Provide the (X, Y) coordinate of the cell's center where the given text is located.  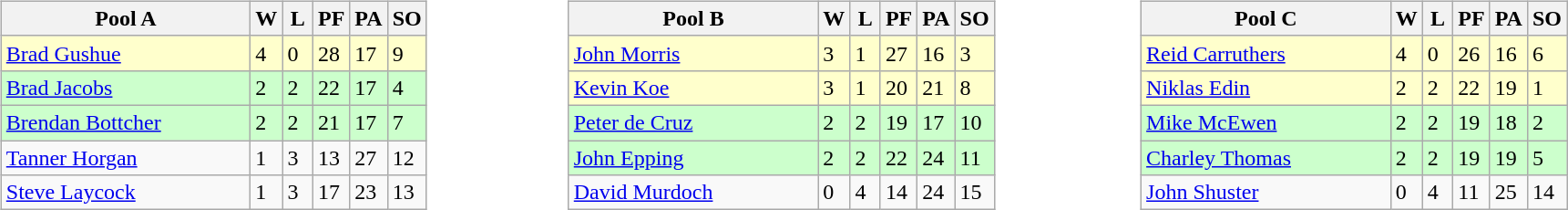
Pool A (126, 18)
Steve Laycock (126, 193)
Niklas Edin (1266, 88)
7 (406, 122)
Brad Gushue (126, 53)
Kevin Koe (693, 88)
Peter de Cruz (693, 122)
28 (331, 53)
20 (898, 88)
23 (368, 193)
David Murdoch (693, 193)
Pool C (1266, 18)
9 (406, 53)
25 (1509, 193)
26 (1471, 53)
18 (1509, 122)
Brendan Bottcher (126, 122)
10 (975, 122)
Reid Carruthers (1266, 53)
John Shuster (1266, 193)
Brad Jacobs (126, 88)
Pool B (693, 18)
15 (975, 193)
John Epping (693, 158)
Tanner Horgan (126, 158)
8 (975, 88)
6 (1547, 53)
John Morris (693, 53)
Mike McEwen (1266, 122)
12 (406, 158)
Charley Thomas (1266, 158)
5 (1547, 158)
